Return [x, y] of the center of cell containing provided text 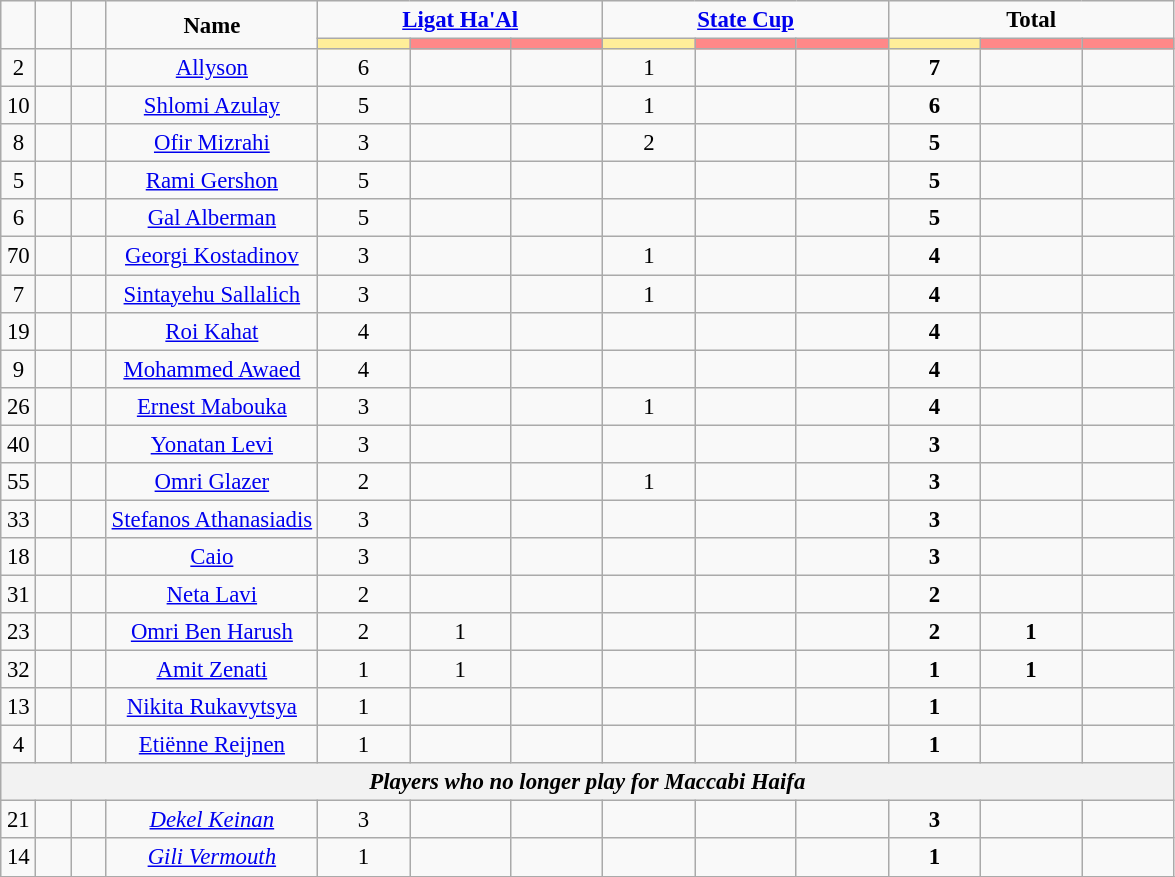
Shlomi Azulay [212, 106]
Omri Glazer [212, 482]
Sintayehu Sallalich [212, 294]
Neta Lavi [212, 594]
13 [18, 707]
Ofir Mizrahi [212, 143]
Amit Zenati [212, 670]
State Cup [746, 20]
10 [18, 106]
55 [18, 482]
Ernest Mabouka [212, 406]
Stefanos Athanasiadis [212, 519]
19 [18, 331]
70 [18, 256]
40 [18, 444]
Caio [212, 557]
Roi Kahat [212, 331]
Allyson [212, 68]
Ligat Ha'Al [460, 20]
Total [1031, 20]
32 [18, 670]
23 [18, 632]
9 [18, 369]
Georgi Kostadinov [212, 256]
Mohammed Awaed [212, 369]
Gal Alberman [212, 219]
18 [18, 557]
14 [18, 858]
Players who no longer play for Maccabi Haifa [588, 782]
8 [18, 143]
Yonatan Levi [212, 444]
Nikita Rukavytsya [212, 707]
Gili Vermouth [212, 858]
21 [18, 820]
Omri Ben Harush [212, 632]
33 [18, 519]
Rami Gershon [212, 181]
31 [18, 594]
26 [18, 406]
Name [212, 25]
Etiënne Reijnen [212, 745]
Dekel Keinan [212, 820]
